Identify which cell holds the provided text, then report its (X, Y) central coordinate. 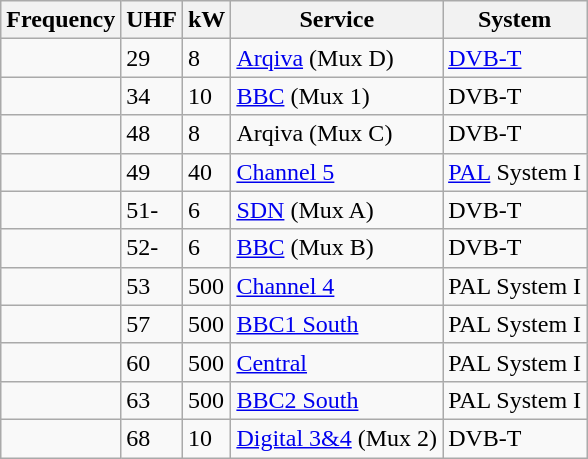
kW (206, 20)
Digital 3&4 (Mux 2) (337, 438)
34 (152, 96)
Channel 4 (337, 286)
29 (152, 58)
68 (152, 438)
SDN (Mux A) (337, 210)
Service (337, 20)
BBC2 South (337, 400)
Arqiva (Mux C) (337, 134)
BBC (Mux B) (337, 248)
53 (152, 286)
63 (152, 400)
57 (152, 324)
UHF (152, 20)
Central (337, 362)
51- (152, 210)
48 (152, 134)
Frequency (61, 20)
52- (152, 248)
60 (152, 362)
Channel 5 (337, 172)
40 (206, 172)
Arqiva (Mux D) (337, 58)
System (515, 20)
BBC (Mux 1) (337, 96)
49 (152, 172)
BBC1 South (337, 324)
